Find where the given text appears and provide that cell's center as [x, y] coordinate. 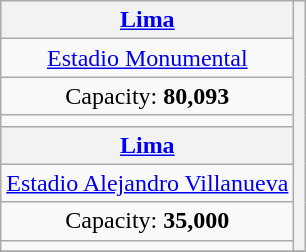
Estadio Monumental [148, 58]
Capacity: 80,093 [148, 96]
Estadio Alejandro Villanueva [148, 183]
Capacity: 35,000 [148, 221]
